Output the (x, y) coordinate of the center of the cell containing the given text.  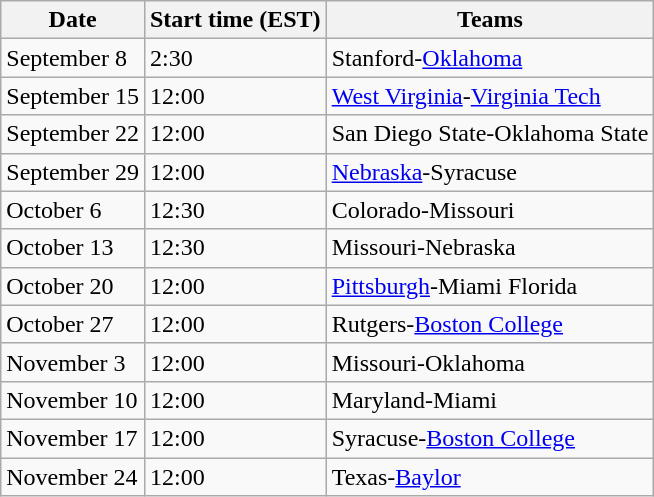
September 29 (73, 172)
October 13 (73, 248)
Missouri-Oklahoma (490, 362)
October 20 (73, 286)
November 3 (73, 362)
November 17 (73, 438)
Start time (EST) (235, 20)
September 22 (73, 134)
November 24 (73, 477)
West Virginia-Virginia Tech (490, 96)
Texas-Baylor (490, 477)
Colorado-Missouri (490, 210)
Nebraska-Syracuse (490, 172)
Missouri-Nebraska (490, 248)
San Diego State-Oklahoma State (490, 134)
2:30 (235, 58)
Rutgers-Boston College (490, 324)
Date (73, 20)
Teams (490, 20)
Syracuse-Boston College (490, 438)
September 8 (73, 58)
November 10 (73, 400)
Pittsburgh-Miami Florida (490, 286)
September 15 (73, 96)
October 27 (73, 324)
Stanford-Oklahoma (490, 58)
Maryland-Miami (490, 400)
October 6 (73, 210)
